For the text-containing cell, return its midpoint in (x, y) coordinate format. 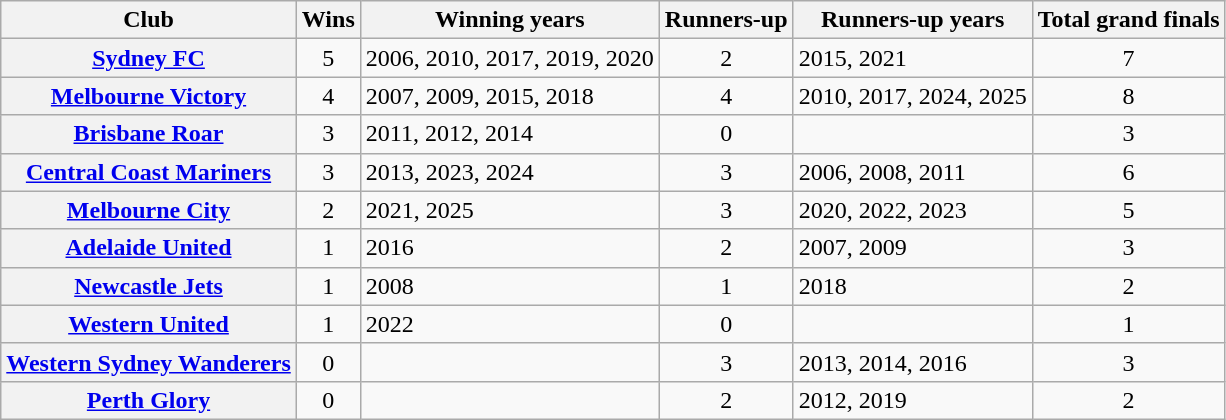
2021, 2025 (510, 210)
2007, 2009 (912, 248)
Brisbane Roar (149, 134)
2007, 2009, 2015, 2018 (510, 96)
Western Sydney Wanderers (149, 362)
Adelaide United (149, 248)
Runners-up (726, 20)
2013, 2014, 2016 (912, 362)
Perth Glory (149, 400)
Newcastle Jets (149, 286)
6 (1128, 172)
Sydney FC (149, 58)
Winning years (510, 20)
Runners-up years (912, 20)
2011, 2012, 2014 (510, 134)
2022 (510, 324)
8 (1128, 96)
2012, 2019 (912, 400)
Club (149, 20)
2008 (510, 286)
2013, 2023, 2024 (510, 172)
2006, 2010, 2017, 2019, 2020 (510, 58)
2010, 2017, 2024, 2025 (912, 96)
2015, 2021 (912, 58)
Melbourne City (149, 210)
Wins (328, 20)
Total grand finals (1128, 20)
2006, 2008, 2011 (912, 172)
Western United (149, 324)
2020, 2022, 2023 (912, 210)
Central Coast Mariners (149, 172)
2016 (510, 248)
7 (1128, 58)
Melbourne Victory (149, 96)
2018 (912, 286)
